Output the (X, Y) coordinate of the center of the cell containing the given text.  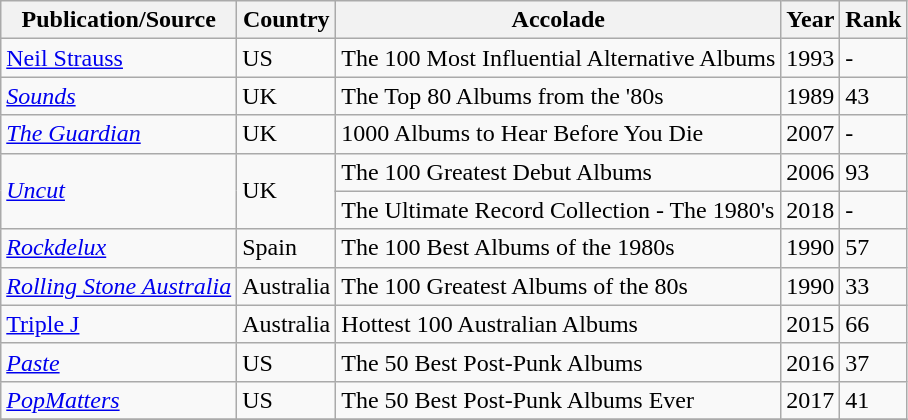
43 (874, 96)
Triple J (119, 324)
The 50 Best Post-Punk Albums (558, 362)
The Guardian (119, 134)
Rolling Stone Australia (119, 286)
The 100 Most Influential Alternative Albums (558, 58)
The Ultimate Record Collection - The 1980's (558, 210)
2006 (810, 172)
Rockdelux (119, 248)
2018 (810, 210)
The 50 Best Post-Punk Albums Ever (558, 400)
Accolade (558, 20)
The 100 Best Albums of the 1980s (558, 248)
The Top 80 Albums from the '80s (558, 96)
Spain (286, 248)
41 (874, 400)
The 100 Greatest Albums of the 80s (558, 286)
2015 (810, 324)
The 100 Greatest Debut Albums (558, 172)
2017 (810, 400)
33 (874, 286)
Sounds (119, 96)
Uncut (119, 191)
2007 (810, 134)
Paste (119, 362)
Publication/Source (119, 20)
Rank (874, 20)
1000 Albums to Hear Before You Die (558, 134)
Neil Strauss (119, 58)
Country (286, 20)
2016 (810, 362)
1993 (810, 58)
PopMatters (119, 400)
37 (874, 362)
1989 (810, 96)
Hottest 100 Australian Albums (558, 324)
93 (874, 172)
57 (874, 248)
66 (874, 324)
Year (810, 20)
